Find where the given text appears and provide that cell's center as [X, Y] coordinate. 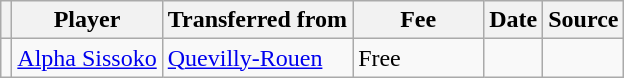
Source [584, 20]
Quevilly-Rouen [257, 58]
Date [514, 20]
Transferred from [257, 20]
Alpha Sissoko [87, 58]
Player [87, 20]
Free [418, 58]
Fee [418, 20]
